Scan for the cell matching the given text and deliver its (x, y) coordinate at center. 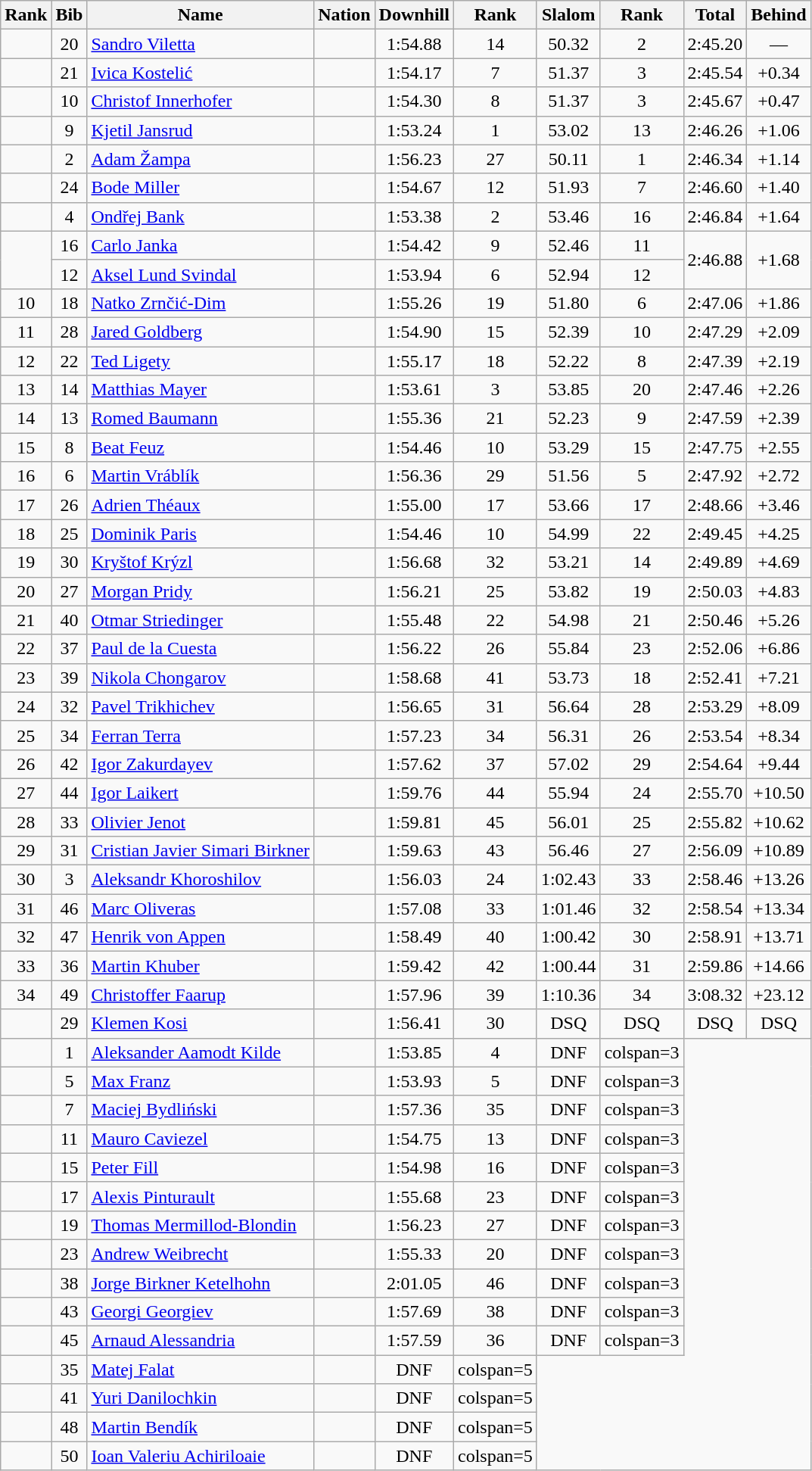
Alexis Pinturault (201, 1196)
2:55.82 (715, 821)
Martin Khuber (201, 966)
53.02 (568, 130)
1:56.41 (414, 1024)
54.98 (568, 620)
+9.44 (779, 764)
47 (70, 937)
53.21 (568, 563)
Paul de la Cuesta (201, 649)
1:54.17 (414, 73)
2:46.60 (715, 188)
+1.06 (779, 130)
2:49.89 (715, 563)
+2.19 (779, 361)
1:57.08 (414, 908)
2:49.45 (715, 534)
53.46 (568, 217)
2:47.59 (715, 419)
Matej Falat (201, 1370)
1:55.00 (414, 505)
2:46.34 (715, 159)
2:46.88 (715, 260)
2:47.92 (715, 476)
Jared Goldberg (201, 332)
2:48.66 (715, 505)
+1.68 (779, 260)
+2.55 (779, 447)
50 (70, 1456)
2:46.84 (715, 217)
1:58.68 (414, 678)
+0.47 (779, 101)
Martin Vráblík (201, 476)
+10.50 (779, 793)
2:47.75 (715, 447)
Igor Laikert (201, 793)
1:10.36 (568, 995)
1:55.26 (414, 303)
1:56.36 (414, 476)
Henrik von Appen (201, 937)
1:53.61 (414, 390)
Mauro Caviezel (201, 1139)
Nikola Chongarov (201, 678)
+1.40 (779, 188)
Aleksander Aamodt Kilde (201, 1052)
Natko Zrnčić-Dim (201, 303)
+1.86 (779, 303)
2:58.91 (715, 937)
55.84 (568, 649)
Martin Bendík (201, 1427)
1:02.43 (568, 880)
Adam Žampa (201, 159)
Christoffer Faarup (201, 995)
1:57.69 (414, 1312)
1:53.85 (414, 1052)
1:57.36 (414, 1110)
2:47.46 (715, 390)
Aleksandr Khoroshilov (201, 880)
53.29 (568, 447)
Downhill (414, 15)
56.64 (568, 706)
1:01.46 (568, 908)
56.31 (568, 735)
3:08.32 (715, 995)
Ioan Valeriu Achiriloaie (201, 1456)
Kjetil Jansrud (201, 130)
Total (715, 15)
Slalom (568, 15)
1:00.44 (568, 966)
+13.34 (779, 908)
51.56 (568, 476)
2:45.54 (715, 73)
1:55.48 (414, 620)
1:54.75 (414, 1139)
1:57.62 (414, 764)
Aksel Lund Svindal (201, 274)
1:59.63 (414, 851)
1:58.49 (414, 937)
52.46 (568, 245)
+4.25 (779, 534)
2:52.06 (715, 649)
Adrien Théaux (201, 505)
+7.21 (779, 678)
1:55.68 (414, 1196)
56.01 (568, 821)
1:56.03 (414, 880)
51.93 (568, 188)
Ivica Kostelić (201, 73)
2:01.05 (414, 1283)
1:54.30 (414, 101)
2:45.67 (715, 101)
+13.26 (779, 880)
54.99 (568, 534)
Dominik Paris (201, 534)
+0.34 (779, 73)
1:56.65 (414, 706)
Kryštof Krýzl (201, 563)
+10.89 (779, 851)
2:50.03 (715, 591)
Ondřej Bank (201, 217)
+23.12 (779, 995)
55.94 (568, 793)
Georgi Georgiev (201, 1312)
53.82 (568, 591)
52.39 (568, 332)
1:57.96 (414, 995)
Pavel Trikhichev (201, 706)
+2.39 (779, 419)
+8.34 (779, 735)
2:47.06 (715, 303)
2:59.86 (715, 966)
1:56.22 (414, 649)
1:56.68 (414, 563)
1:54.88 (414, 44)
53.73 (568, 678)
48 (70, 1427)
53.66 (568, 505)
1:55.36 (414, 419)
Peter Fill (201, 1167)
Matthias Mayer (201, 390)
+2.09 (779, 332)
Nation (344, 15)
Bode Miller (201, 188)
Yuri Danilochkin (201, 1398)
1:57.23 (414, 735)
1:59.76 (414, 793)
1:53.24 (414, 130)
+6.86 (779, 649)
57.02 (568, 764)
1:53.94 (414, 274)
+14.66 (779, 966)
Carlo Janka (201, 245)
1:53.93 (414, 1081)
Behind (779, 15)
Igor Zakurdayev (201, 764)
53.85 (568, 390)
+2.72 (779, 476)
Olivier Jenot (201, 821)
— (779, 44)
2:47.29 (715, 332)
1:54.90 (414, 332)
1:00.42 (568, 937)
+2.26 (779, 390)
+4.69 (779, 563)
2:47.39 (715, 361)
52.23 (568, 419)
Thomas Mermillod-Blondin (201, 1225)
2:56.09 (715, 851)
1:57.59 (414, 1341)
1:53.38 (414, 217)
Name (201, 15)
2:52.41 (715, 678)
+1.14 (779, 159)
Christof Innerhofer (201, 101)
49 (70, 995)
2:58.54 (715, 908)
Andrew Weibrecht (201, 1254)
1:59.81 (414, 821)
50.11 (568, 159)
2:46.26 (715, 130)
+3.46 (779, 505)
Otmar Striedinger (201, 620)
1:54.98 (414, 1167)
Sandro Viletta (201, 44)
+13.71 (779, 937)
Bib (70, 15)
2:53.29 (715, 706)
Ted Ligety (201, 361)
+8.09 (779, 706)
Romed Baumann (201, 419)
1:55.33 (414, 1254)
1:55.17 (414, 361)
Morgan Pridy (201, 591)
2:55.70 (715, 793)
+1.64 (779, 217)
1:59.42 (414, 966)
52.94 (568, 274)
51.80 (568, 303)
2:58.46 (715, 880)
56.46 (568, 851)
+4.83 (779, 591)
Cristian Javier Simari Birkner (201, 851)
50.32 (568, 44)
+5.26 (779, 620)
2:54.64 (715, 764)
Ferran Terra (201, 735)
Marc Oliveras (201, 908)
Klemen Kosi (201, 1024)
1:54.42 (414, 245)
52.22 (568, 361)
Arnaud Alessandria (201, 1341)
1:54.67 (414, 188)
Beat Feuz (201, 447)
1:56.21 (414, 591)
Jorge Birkner Ketelhohn (201, 1283)
Maciej Bydliński (201, 1110)
+10.62 (779, 821)
2:45.20 (715, 44)
Max Franz (201, 1081)
2:53.54 (715, 735)
2:50.46 (715, 620)
